Determine the [X, Y] coordinate at the center of the cell enclosing the given text.  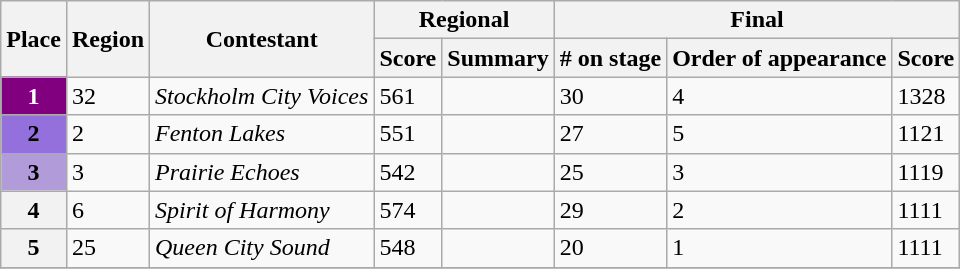
1328 [926, 96]
# on stage [610, 58]
Final [757, 20]
Spirit of Harmony [262, 210]
Contestant [262, 39]
Summary [498, 58]
27 [610, 134]
20 [610, 248]
29 [610, 210]
548 [408, 248]
Order of appearance [780, 58]
Queen City Sound [262, 248]
30 [610, 96]
Stockholm City Voices [262, 96]
6 [108, 210]
542 [408, 172]
1121 [926, 134]
Place [34, 39]
Fenton Lakes [262, 134]
32 [108, 96]
Prairie Echoes [262, 172]
1119 [926, 172]
Regional [464, 20]
574 [408, 210]
Region [108, 39]
551 [408, 134]
561 [408, 96]
